Provide the (X, Y) coordinate of the cell's center where the given text is located.  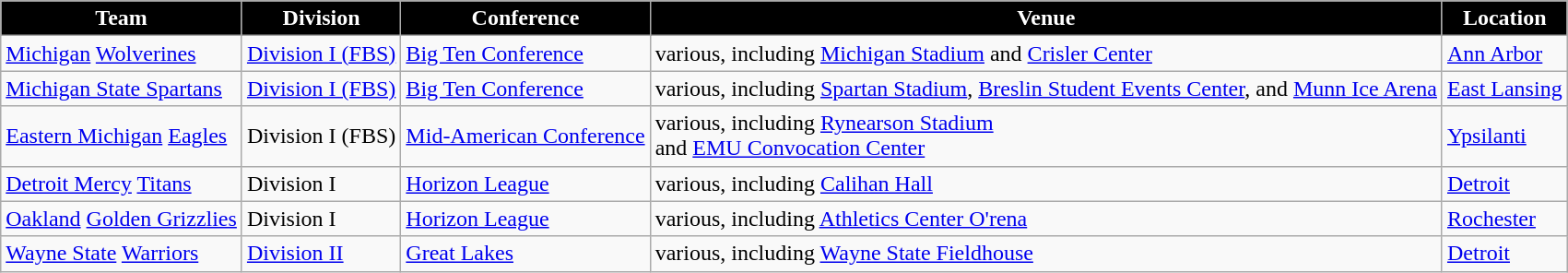
various, including Athletics Center O'rena (1045, 219)
Detroit Mercy Titans (122, 184)
Conference (525, 18)
Rochester (1504, 219)
Ann Arbor (1504, 53)
Wayne State Warriors (122, 254)
various, including Wayne State Fieldhouse (1045, 254)
Michigan Wolverines (122, 53)
Eastern Michigan Eagles (122, 136)
Division (321, 18)
Michigan State Spartans (122, 89)
various, including Michigan Stadium and Crisler Center (1045, 53)
various, including Spartan Stadium, Breslin Student Events Center, and Munn Ice Arena (1045, 89)
Division II (321, 254)
Venue (1045, 18)
Great Lakes (525, 254)
Location (1504, 18)
East Lansing (1504, 89)
various, including Calihan Hall (1045, 184)
Mid-American Conference (525, 136)
Team (122, 18)
various, including Rynearson Stadium and EMU Convocation Center (1045, 136)
Oakland Golden Grizzlies (122, 219)
Ypsilanti (1504, 136)
